Identify which cell holds the provided text, then report its (x, y) central coordinate. 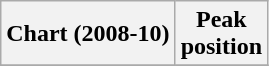
Peakposition (221, 34)
Chart (2008-10) (88, 34)
